Detect which cell encompasses the target text, then output its (x, y) center coordinate. 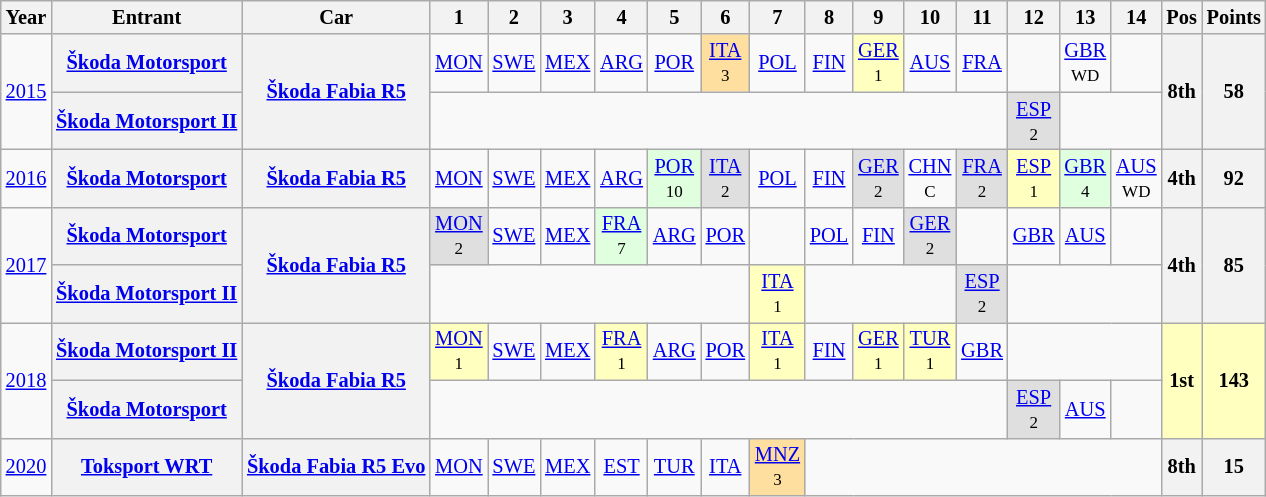
8 (829, 17)
4 (622, 17)
1 (458, 17)
ITA3 (726, 63)
2020 (26, 467)
11 (982, 17)
1st (1181, 380)
Toksport WRT (146, 467)
85 (1234, 264)
TUR (674, 467)
Entrant (146, 17)
9 (878, 17)
ITA2 (726, 178)
58 (1234, 92)
MON1 (458, 351)
POR10 (674, 178)
2016 (26, 178)
FRA (982, 63)
15 (1234, 467)
7 (778, 17)
FRA2 (982, 178)
10 (930, 17)
EST (622, 467)
CHNC (930, 178)
GBRWD (1085, 63)
Car (336, 17)
MON2 (458, 236)
Points (1234, 17)
5 (674, 17)
ITA (726, 467)
FRA7 (622, 236)
2017 (26, 264)
MNZ3 (778, 467)
3 (568, 17)
Škoda Fabia R5 Evo (336, 467)
TUR1 (930, 351)
2 (514, 17)
ESP1 (1034, 178)
FRA1 (622, 351)
Year (26, 17)
6 (726, 17)
Pos (1181, 17)
AUSWD (1136, 178)
GBR4 (1085, 178)
2018 (26, 380)
12 (1034, 17)
92 (1234, 178)
14 (1136, 17)
143 (1234, 380)
2015 (26, 92)
13 (1085, 17)
